Extract the [X, Y] coordinate from the center of the cell holding the provided text.  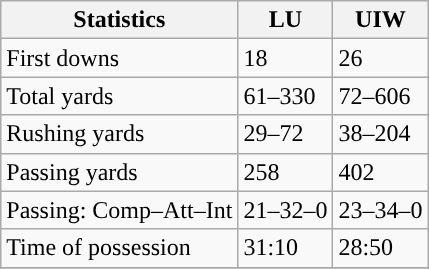
Statistics [120, 20]
LU [286, 20]
28:50 [380, 248]
Passing: Comp–Att–Int [120, 210]
61–330 [286, 96]
402 [380, 172]
26 [380, 58]
Rushing yards [120, 134]
38–204 [380, 134]
First downs [120, 58]
31:10 [286, 248]
23–34–0 [380, 210]
Total yards [120, 96]
Time of possession [120, 248]
72–606 [380, 96]
258 [286, 172]
UIW [380, 20]
29–72 [286, 134]
18 [286, 58]
21–32–0 [286, 210]
Passing yards [120, 172]
